Find where the given text appears and provide that cell's center as (x, y) coordinate. 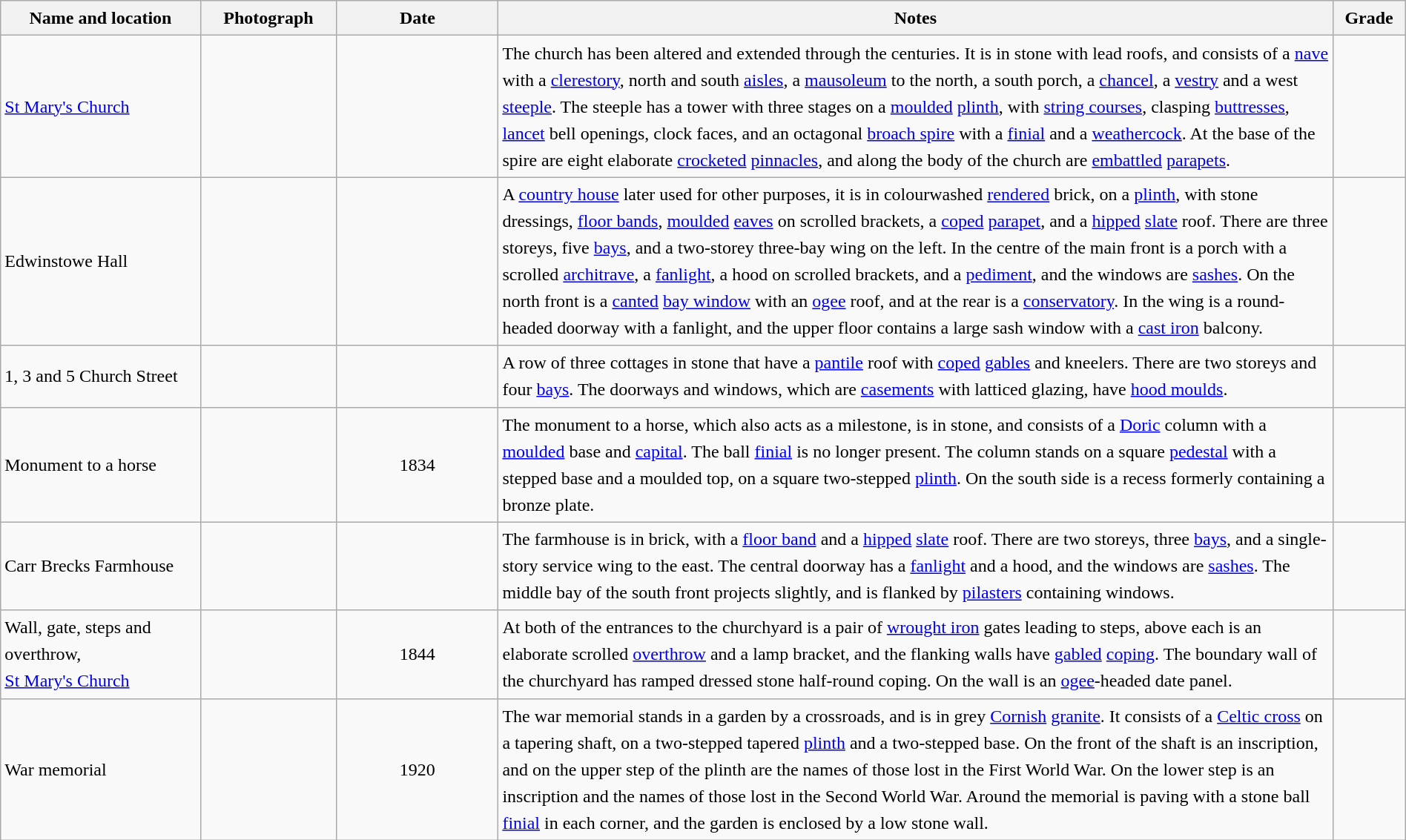
1844 (417, 654)
St Mary's Church (101, 107)
Grade (1369, 18)
Photograph (268, 18)
Date (417, 18)
War memorial (101, 770)
Name and location (101, 18)
Notes (915, 18)
1, 3 and 5 Church Street (101, 377)
Monument to a horse (101, 464)
Wall, gate, steps and overthrow,St Mary's Church (101, 654)
Carr Brecks Farmhouse (101, 566)
1834 (417, 464)
1920 (417, 770)
Edwinstowe Hall (101, 261)
